Determine the (x, y) coordinate at the center of the cell enclosing the given text.  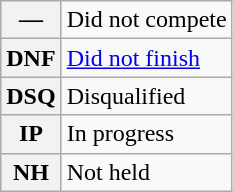
Did not finish (146, 58)
IP (31, 134)
— (31, 20)
DNF (31, 58)
DSQ (31, 96)
Disqualified (146, 96)
Not held (146, 172)
In progress (146, 134)
NH (31, 172)
Did not compete (146, 20)
